Provide the [X, Y] coordinate of the cell's center where the given text is located.  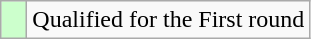
Qualified for the First round [168, 20]
